Return [x, y] of the center of cell containing provided text 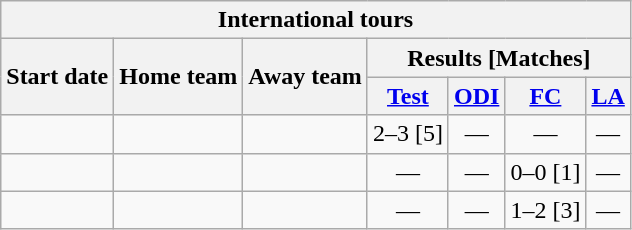
Away team [306, 77]
LA [608, 96]
2–3 [5] [408, 134]
0–0 [1] [546, 172]
Test [408, 96]
Home team [178, 77]
1–2 [3] [546, 210]
Start date [58, 77]
FC [546, 96]
ODI [476, 96]
International tours [316, 20]
Results [Matches] [498, 58]
